Search for the cell housing the specified text and yield its (X, Y) center coordinate. 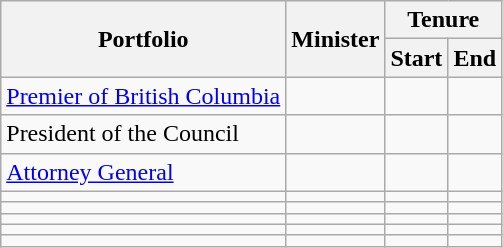
End (475, 58)
Tenure (444, 20)
Premier of British Columbia (144, 96)
Portfolio (144, 39)
President of the Council (144, 134)
Start (416, 58)
Minister (336, 39)
Attorney General (144, 172)
